From the cell containing the given text, extract its center point as (X, Y) coordinate. 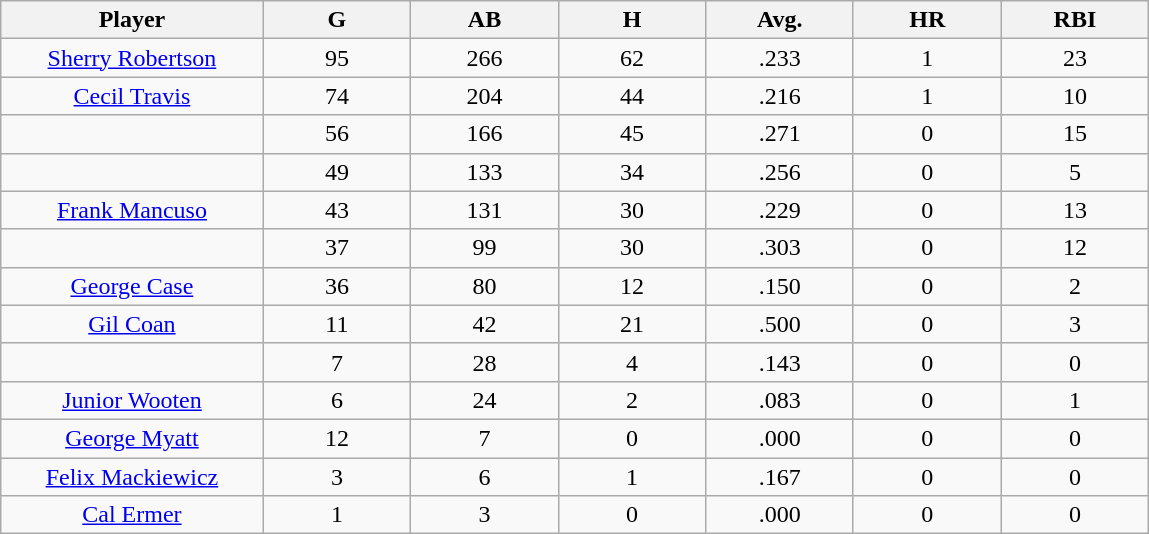
15 (1075, 134)
11 (337, 324)
G (337, 20)
44 (632, 96)
131 (485, 210)
Junior Wooten (132, 400)
133 (485, 172)
H (632, 20)
RBI (1075, 20)
21 (632, 324)
AB (485, 20)
28 (485, 362)
Felix Mackiewicz (132, 477)
.216 (780, 96)
36 (337, 286)
Avg. (780, 20)
Player (132, 20)
49 (337, 172)
23 (1075, 58)
Sherry Robertson (132, 58)
.500 (780, 324)
34 (632, 172)
166 (485, 134)
43 (337, 210)
80 (485, 286)
.233 (780, 58)
HR (927, 20)
.083 (780, 400)
.303 (780, 248)
10 (1075, 96)
74 (337, 96)
24 (485, 400)
.143 (780, 362)
4 (632, 362)
99 (485, 248)
.271 (780, 134)
204 (485, 96)
.229 (780, 210)
37 (337, 248)
Cal Ermer (132, 515)
Frank Mancuso (132, 210)
13 (1075, 210)
.150 (780, 286)
62 (632, 58)
Gil Coan (132, 324)
45 (632, 134)
Cecil Travis (132, 96)
5 (1075, 172)
95 (337, 58)
.167 (780, 477)
56 (337, 134)
266 (485, 58)
George Myatt (132, 438)
.256 (780, 172)
George Case (132, 286)
42 (485, 324)
